Detect which cell encompasses the target text, then output its [X, Y] center coordinate. 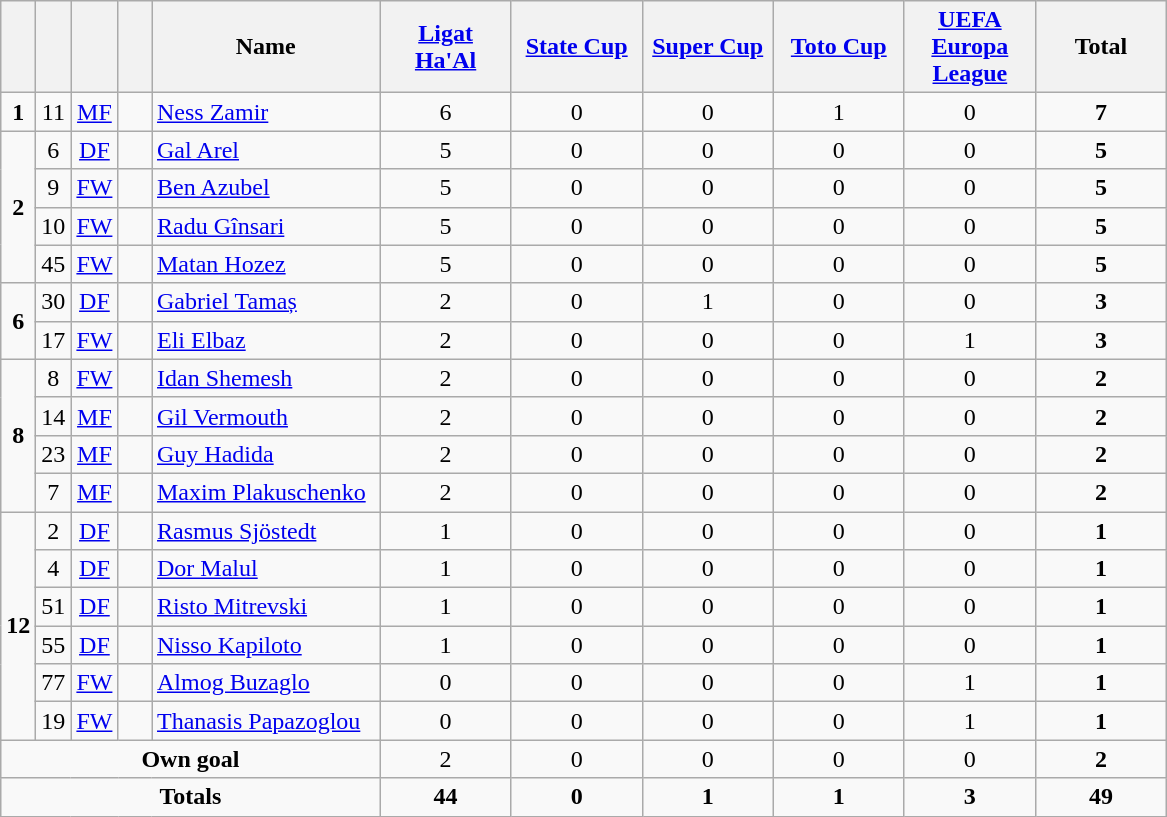
Risto Mitrevski [266, 607]
14 [54, 416]
Gal Arel [266, 150]
11 [54, 112]
77 [54, 683]
4 [54, 569]
55 [54, 645]
17 [54, 340]
Ness Zamir [266, 112]
44 [446, 797]
Rasmus Sjöstedt [266, 531]
Idan Shemesh [266, 378]
10 [54, 226]
Dor Malul [266, 569]
Toto Cup [838, 47]
Total [1100, 47]
Almog Buzaglo [266, 683]
Eli Elbaz [266, 340]
Thanasis Papazoglou [266, 721]
Own goal [190, 759]
45 [54, 264]
9 [54, 188]
23 [54, 454]
Name [266, 47]
Matan Hozez [266, 264]
51 [54, 607]
State Cup [576, 47]
49 [1100, 797]
12 [18, 626]
19 [54, 721]
Gil Vermouth [266, 416]
Totals [190, 797]
Nisso Kapiloto [266, 645]
Ligat Ha'Al [446, 47]
Ben Azubel [266, 188]
Gabriel Tamaș [266, 302]
30 [54, 302]
Maxim Plakuschenko [266, 492]
Super Cup [708, 47]
Guy Hadida [266, 454]
Radu Gînsari [266, 226]
UEFA Europa League [970, 47]
